Extract the (X, Y) coordinate from the center of the cell holding the provided text.  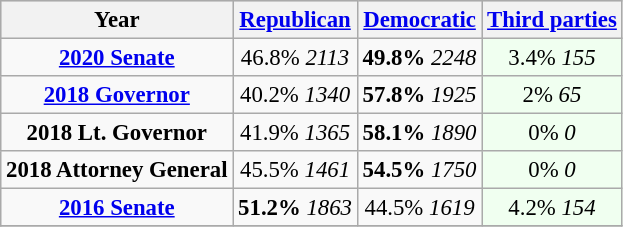
Democratic (419, 20)
58.1% 1890 (419, 133)
45.5% 1461 (295, 170)
Third parties (552, 20)
46.8% 2113 (295, 58)
49.8% 2248 (419, 58)
54.5% 1750 (419, 170)
3.4% 155 (552, 58)
44.5% 1619 (419, 208)
2018 Attorney General (117, 170)
2018 Governor (117, 95)
40.2% 1340 (295, 95)
4.2% 154 (552, 208)
Republican (295, 20)
57.8% 1925 (419, 95)
51.2% 1863 (295, 208)
2% 65 (552, 95)
Year (117, 20)
2016 Senate (117, 208)
41.9% 1365 (295, 133)
2018 Lt. Governor (117, 133)
2020 Senate (117, 58)
